Pinpoint the cell where the given text exists, returning its [X, Y] midpoint coordinate. 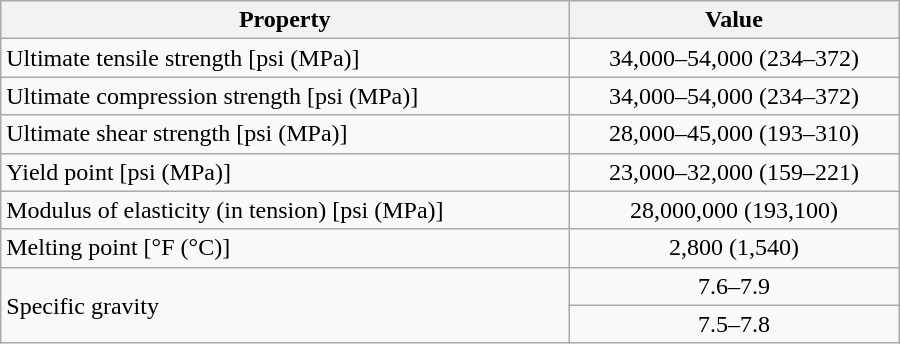
Specific gravity [285, 305]
Melting point [°F (°C)] [285, 248]
28,000–45,000 (193–310) [734, 134]
7.6–7.9 [734, 286]
Value [734, 20]
7.5–7.8 [734, 324]
Ultimate compression strength [psi (MPa)] [285, 96]
Property [285, 20]
Modulus of elasticity (in tension) [psi (MPa)] [285, 210]
Ultimate shear strength [psi (MPa)] [285, 134]
28,000,000 (193,100) [734, 210]
2,800 (1,540) [734, 248]
23,000–32,000 (159–221) [734, 172]
Ultimate tensile strength [psi (MPa)] [285, 58]
Yield point [psi (MPa)] [285, 172]
